Find where the given text appears and provide that cell's center as [X, Y] coordinate. 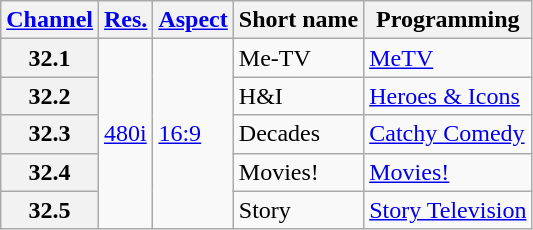
Channel [50, 20]
Res. [126, 20]
H&I [298, 96]
Decades [298, 134]
32.4 [50, 172]
Story Television [448, 210]
Heroes & Icons [448, 96]
480i [126, 134]
Short name [298, 20]
32.3 [50, 134]
MeTV [448, 58]
32.1 [50, 58]
32.2 [50, 96]
Story [298, 210]
16:9 [193, 134]
Catchy Comedy [448, 134]
Me-TV [298, 58]
32.5 [50, 210]
Aspect [193, 20]
Programming [448, 20]
